Output the [x, y] coordinate of the center of the cell containing the given text.  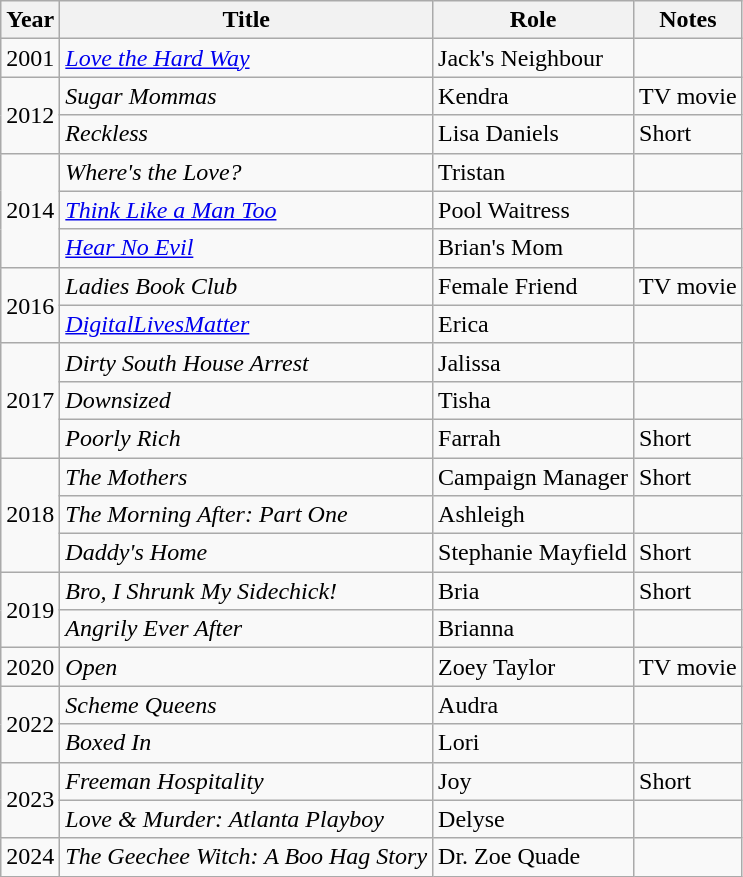
Delyse [534, 819]
2019 [30, 610]
Lori [534, 743]
2001 [30, 58]
Campaign Manager [534, 477]
DigitalLivesMatter [246, 324]
Boxed In [246, 743]
Lisa Daniels [534, 134]
2022 [30, 724]
Tristan [534, 172]
Love & Murder: Atlanta Playboy [246, 819]
2012 [30, 115]
Audra [534, 705]
The Morning After: Part One [246, 515]
2020 [30, 667]
2023 [30, 800]
2017 [30, 400]
Ladies Book Club [246, 286]
2018 [30, 515]
Role [534, 20]
2024 [30, 857]
Angrily Ever After [246, 629]
Notes [688, 20]
Female Friend [534, 286]
Stephanie Mayfield [534, 553]
The Mothers [246, 477]
Year [30, 20]
Where's the Love? [246, 172]
The Geechee Witch: A Boo Hag Story [246, 857]
Downsized [246, 400]
Hear No Evil [246, 248]
Brian's Mom [534, 248]
Reckless [246, 134]
Bria [534, 591]
Scheme Queens [246, 705]
Dirty South House Arrest [246, 362]
Dr. Zoe Quade [534, 857]
Brianna [534, 629]
Love the Hard Way [246, 58]
Daddy's Home [246, 553]
Freeman Hospitality [246, 781]
Zoey Taylor [534, 667]
Erica [534, 324]
Kendra [534, 96]
Bro, I Shrunk My Sidechick! [246, 591]
Title [246, 20]
Joy [534, 781]
Jalissa [534, 362]
2014 [30, 210]
Pool Waitress [534, 210]
Poorly Rich [246, 438]
Farrah [534, 438]
2016 [30, 305]
Tisha [534, 400]
Jack's Neighbour [534, 58]
Open [246, 667]
Think Like a Man Too [246, 210]
Ashleigh [534, 515]
Sugar Mommas [246, 96]
